Output the [X, Y] coordinate of the center of the cell containing the given text.  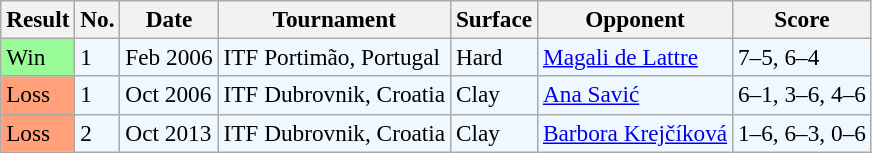
Ana Savić [636, 95]
7–5, 6–4 [802, 57]
Win [38, 57]
Date [169, 19]
Hard [494, 57]
Surface [494, 19]
Tournament [334, 19]
6–1, 3–6, 4–6 [802, 95]
2 [98, 133]
Result [38, 19]
Magali de Lattre [636, 57]
Oct 2006 [169, 95]
ITF Portimão, Portugal [334, 57]
Feb 2006 [169, 57]
No. [98, 19]
Barbora Krejčíková [636, 133]
Opponent [636, 19]
1–6, 6–3, 0–6 [802, 133]
Score [802, 19]
Oct 2013 [169, 133]
